Capture the cell that displays the provided text and extract its [x, y] central coordinate. 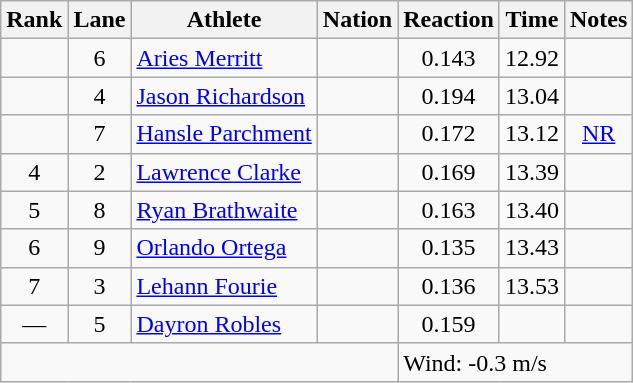
0.163 [449, 210]
Wind: -0.3 m/s [516, 362]
0.136 [449, 286]
Lehann Fourie [224, 286]
Notes [598, 20]
0.143 [449, 58]
13.12 [532, 134]
0.169 [449, 172]
Jason Richardson [224, 96]
8 [100, 210]
Ryan Brathwaite [224, 210]
13.04 [532, 96]
Nation [357, 20]
13.53 [532, 286]
Lawrence Clarke [224, 172]
Time [532, 20]
0.172 [449, 134]
3 [100, 286]
Aries Merritt [224, 58]
13.40 [532, 210]
2 [100, 172]
— [34, 324]
Rank [34, 20]
Reaction [449, 20]
9 [100, 248]
13.43 [532, 248]
Hansle Parchment [224, 134]
0.194 [449, 96]
Athlete [224, 20]
Orlando Ortega [224, 248]
0.159 [449, 324]
Dayron Robles [224, 324]
12.92 [532, 58]
0.135 [449, 248]
13.39 [532, 172]
NR [598, 134]
Lane [100, 20]
